Determine the [x, y] coordinate at the center of the cell enclosing the given text.  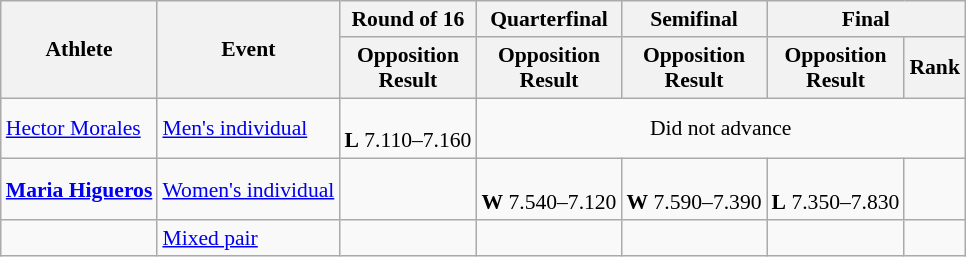
Mixed pair [248, 238]
W 7.590–7.390 [694, 190]
L 7.110–7.160 [408, 128]
Maria Higueros [80, 190]
Round of 16 [408, 19]
Hector Morales [80, 128]
W 7.540–7.120 [548, 190]
Athlete [80, 50]
Quarterfinal [548, 19]
Semifinal [694, 19]
Women's individual [248, 190]
Final [866, 19]
Event [248, 50]
Did not advance [720, 128]
L 7.350–7.830 [836, 190]
Men's individual [248, 128]
Rank [934, 68]
